Return (x, y) of the center of cell containing provided text 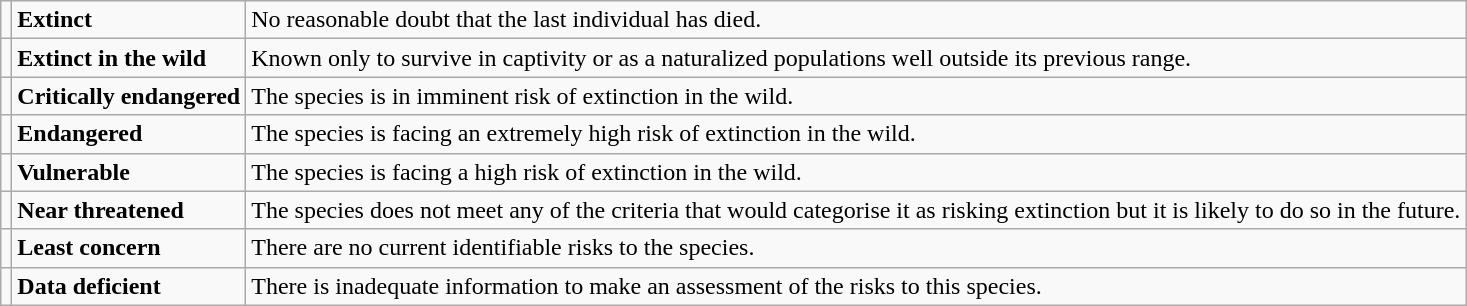
The species is facing a high risk of extinction in the wild. (856, 172)
Endangered (129, 134)
Vulnerable (129, 172)
Critically endangered (129, 96)
Data deficient (129, 286)
The species does not meet any of the criteria that would categorise it as risking extinction but it is likely to do so in the future. (856, 210)
Extinct in the wild (129, 58)
Near threatened (129, 210)
There is inadequate information to make an assessment of the risks to this species. (856, 286)
The species is facing an extremely high risk of extinction in the wild. (856, 134)
Known only to survive in captivity or as a naturalized populations well outside its previous range. (856, 58)
There are no current identifiable risks to the species. (856, 248)
The species is in imminent risk of extinction in the wild. (856, 96)
Extinct (129, 20)
No reasonable doubt that the last individual has died. (856, 20)
Least concern (129, 248)
